Search for the cell housing the specified text and yield its (X, Y) center coordinate. 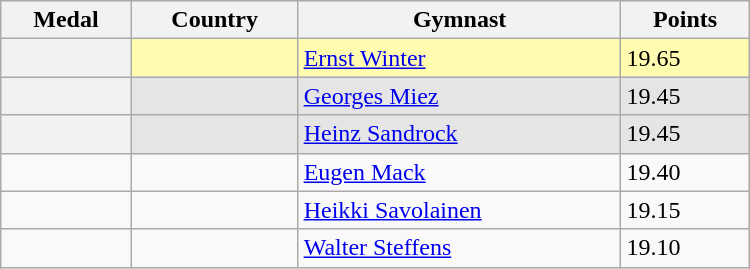
Heikki Savolainen (460, 210)
19.10 (685, 248)
19.40 (685, 172)
Walter Steffens (460, 248)
Points (685, 20)
Country (214, 20)
Eugen Mack (460, 172)
Heinz Sandrock (460, 134)
19.15 (685, 210)
19.65 (685, 58)
Gymnast (460, 20)
Ernst Winter (460, 58)
Georges Miez (460, 96)
Medal (66, 20)
